Provide the [x, y] coordinate of the cell's center where the given text is located.  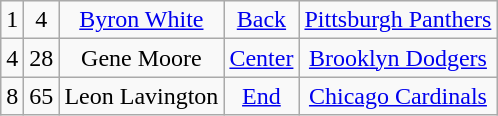
28 [42, 58]
Brooklyn Dodgers [398, 58]
Gene Moore [142, 58]
8 [12, 96]
1 [12, 20]
Center [262, 58]
Pittsburgh Panthers [398, 20]
End [262, 96]
Back [262, 20]
Byron White [142, 20]
65 [42, 96]
Leon Lavington [142, 96]
Chicago Cardinals [398, 96]
